Return [x, y] of the center of cell containing provided text 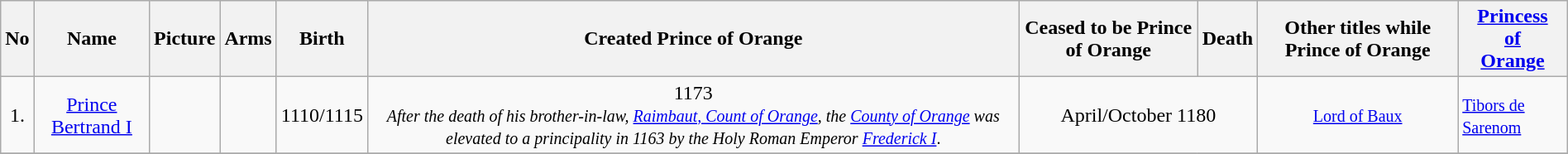
April/October 1180 [1138, 115]
1110/1115 [322, 115]
Picture [185, 39]
Created Prince of Orange [693, 39]
Lord of Baux [1358, 115]
Arms [248, 39]
Death [1227, 39]
Tibors de Sarenom [1513, 115]
Name [91, 39]
No [17, 39]
Prince Bertrand I [91, 115]
Other titles while Prince of Orange [1358, 39]
Ceased to be Prince of Orange [1108, 39]
Birth [322, 39]
PrincessofOrange [1513, 39]
1. [17, 115]
